Detect which cell encompasses the target text, then output its (X, Y) center coordinate. 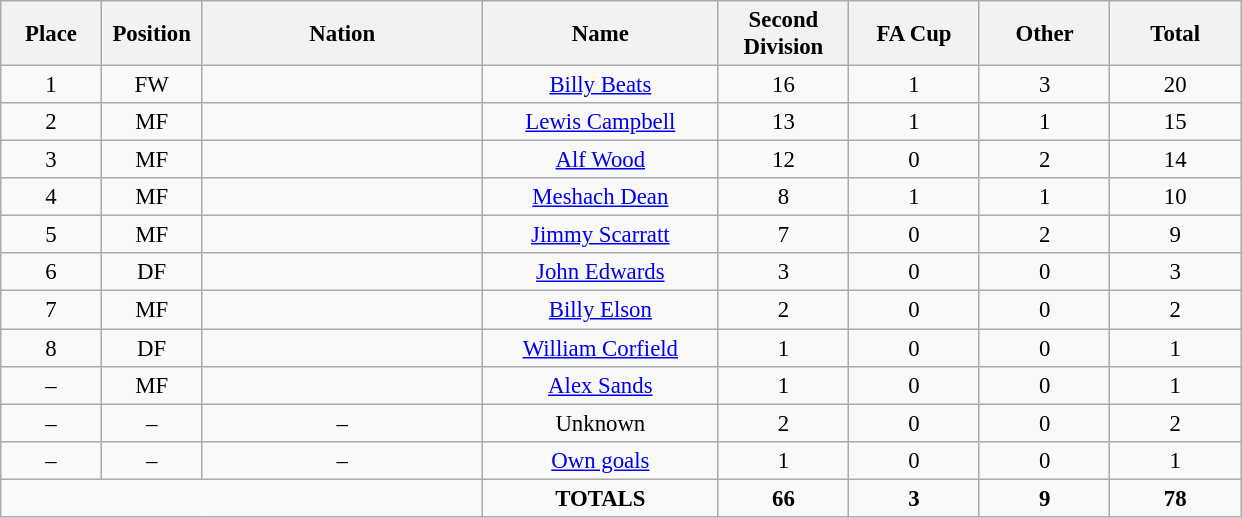
Lewis Campbell (601, 122)
13 (784, 122)
12 (784, 160)
Nation (342, 34)
Billy Beats (601, 85)
10 (1176, 197)
William Corfield (601, 348)
Second Division (784, 34)
5 (52, 235)
6 (52, 273)
Place (52, 34)
Alf Wood (601, 160)
FA Cup (914, 34)
Jimmy Scarratt (601, 235)
14 (1176, 160)
Unknown (601, 423)
Billy Elson (601, 310)
Name (601, 34)
66 (784, 498)
Own goals (601, 460)
Other (1044, 34)
78 (1176, 498)
TOTALS (601, 498)
20 (1176, 85)
Alex Sands (601, 385)
Total (1176, 34)
Position (152, 34)
16 (784, 85)
15 (1176, 122)
4 (52, 197)
John Edwards (601, 273)
FW (152, 85)
Meshach Dean (601, 197)
